Scan for the cell matching the given text and deliver its (x, y) coordinate at center. 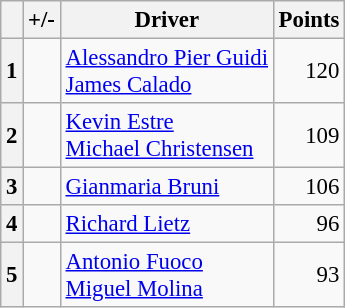
3 (12, 187)
96 (308, 224)
Driver (166, 20)
Antonio Fuoco Miguel Molina (166, 276)
5 (12, 276)
Alessandro Pier Guidi James Calado (166, 72)
Kevin Estre Michael Christensen (166, 136)
+/- (42, 20)
2 (12, 136)
Points (308, 20)
Richard Lietz (166, 224)
1 (12, 72)
109 (308, 136)
120 (308, 72)
106 (308, 187)
93 (308, 276)
Gianmaria Bruni (166, 187)
4 (12, 224)
